Determine the [X, Y] coordinate at the center of the cell enclosing the given text.  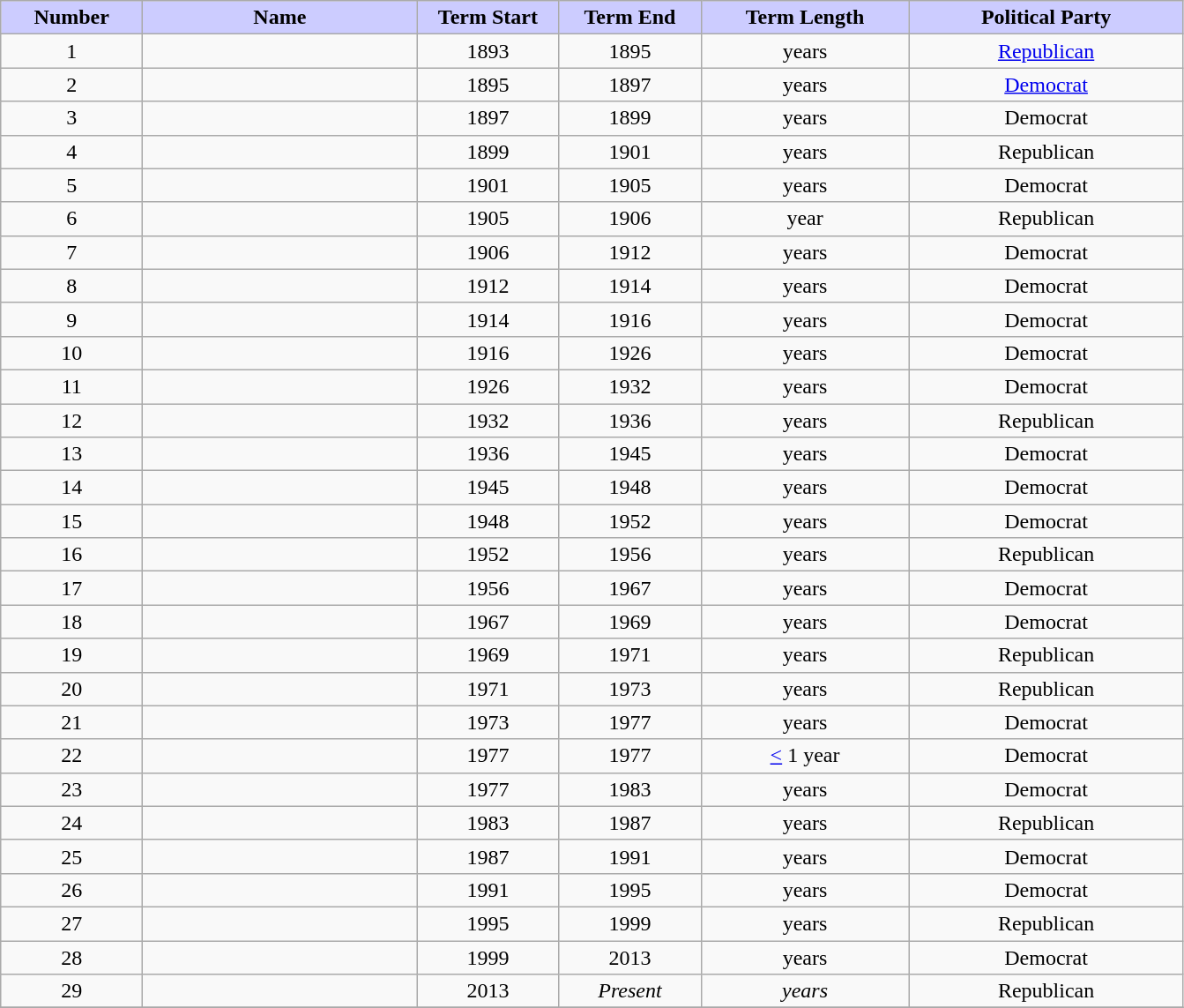
17 [72, 588]
Present [629, 991]
2 [72, 85]
7 [72, 252]
20 [72, 689]
29 [72, 991]
4 [72, 152]
15 [72, 521]
< 1 year [805, 756]
Number [72, 18]
19 [72, 655]
8 [72, 286]
1893 [488, 51]
22 [72, 756]
Term Length [805, 18]
Term Start [488, 18]
21 [72, 722]
Political Party [1046, 18]
11 [72, 386]
26 [72, 890]
Term End [629, 18]
25 [72, 856]
5 [72, 185]
6 [72, 219]
12 [72, 421]
3 [72, 118]
1 [72, 51]
18 [72, 622]
23 [72, 789]
16 [72, 555]
year [805, 219]
27 [72, 923]
14 [72, 488]
28 [72, 957]
10 [72, 353]
13 [72, 454]
9 [72, 319]
Name [280, 18]
24 [72, 823]
